Locate the cell with the specified text and output its (x, y) center coordinate. 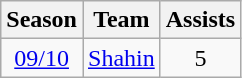
5 (200, 58)
09/10 (42, 58)
Team (121, 20)
Shahin (121, 58)
Assists (200, 20)
Season (42, 20)
